Output the (x, y) coordinate of the center of the cell containing the given text.  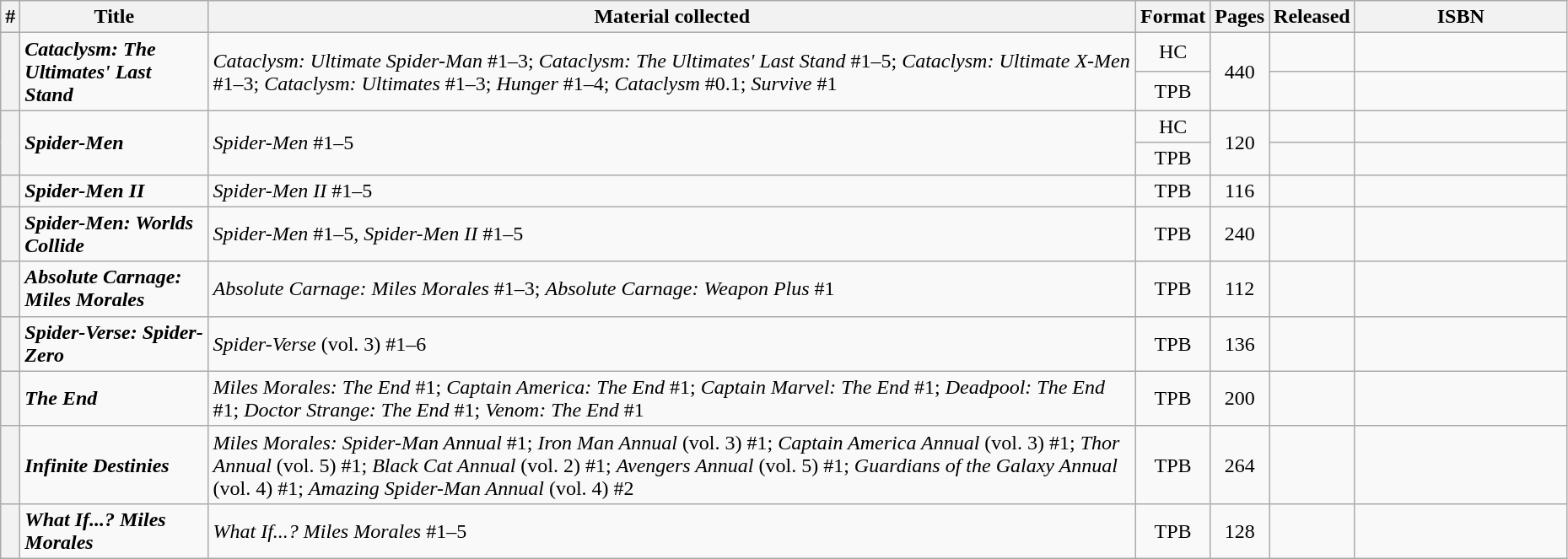
ISBN (1461, 17)
Title (115, 17)
Spider-Men (115, 142)
112 (1240, 288)
Absolute Carnage: Miles Morales #1–3; Absolute Carnage: Weapon Plus #1 (671, 288)
Absolute Carnage: Miles Morales (115, 288)
What If...? Miles Morales (115, 531)
Spider-Men II (115, 191)
Released (1312, 17)
Spider-Verse (vol. 3) #1–6 (671, 344)
120 (1240, 142)
Format (1172, 17)
440 (1240, 72)
Pages (1240, 17)
Spider-Men: Worlds Collide (115, 234)
# (10, 17)
264 (1240, 465)
Spider-Men #1–5, Spider-Men II #1–5 (671, 234)
136 (1240, 344)
128 (1240, 531)
Spider-Men II #1–5 (671, 191)
116 (1240, 191)
Infinite Destinies (115, 465)
What If...? Miles Morales #1–5 (671, 531)
Spider-Men #1–5 (671, 142)
Cataclysm: The Ultimates' Last Stand (115, 72)
Spider-Verse: Spider-Zero (115, 344)
Material collected (671, 17)
The End (115, 398)
240 (1240, 234)
200 (1240, 398)
